Output the (x, y) coordinate of the center of the cell containing the given text.  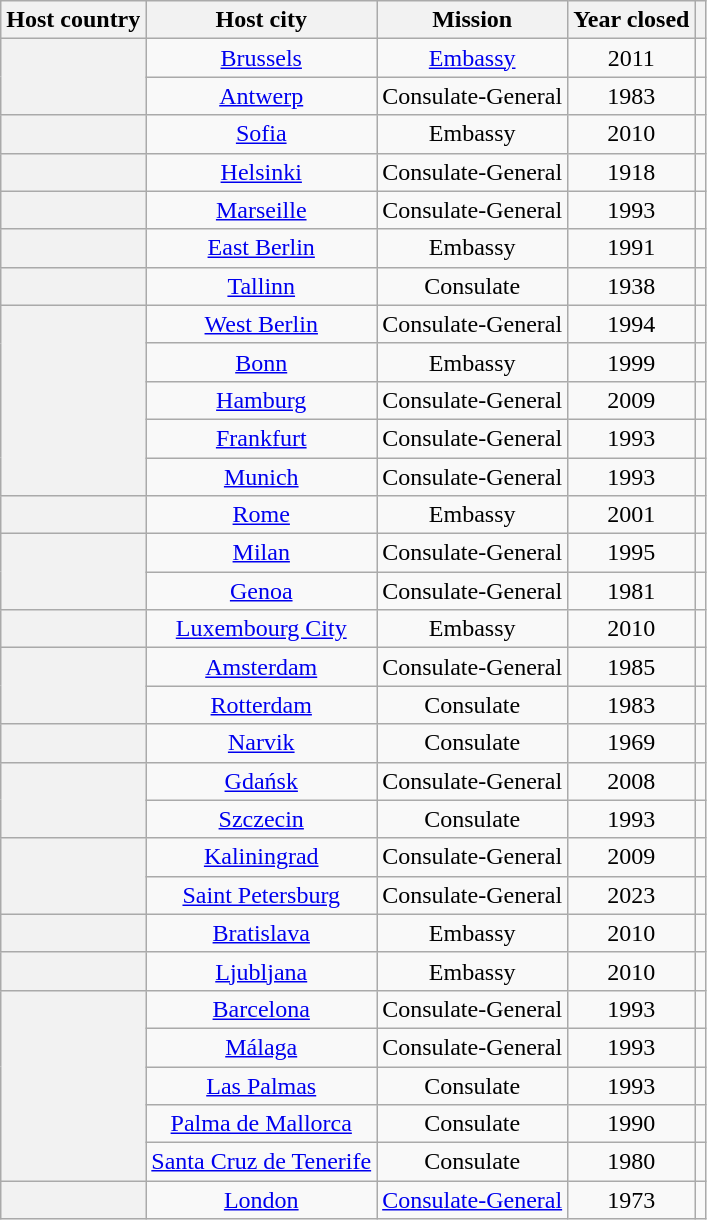
Host city (262, 20)
Palma de Mallorca (262, 1124)
Hamburg (262, 400)
Milan (262, 553)
Tallinn (262, 286)
Santa Cruz de Tenerife (262, 1162)
East Berlin (262, 248)
Amsterdam (262, 667)
Barcelona (262, 1009)
Frankfurt (262, 438)
1999 (632, 362)
Luxembourg City (262, 629)
2008 (632, 781)
Bonn (262, 362)
Rome (262, 515)
Antwerp (262, 96)
1994 (632, 324)
1985 (632, 667)
Saint Petersburg (262, 895)
Kaliningrad (262, 857)
1981 (632, 591)
Sofia (262, 134)
1918 (632, 172)
1973 (632, 1200)
Málaga (262, 1047)
Rotterdam (262, 705)
Year closed (632, 20)
2011 (632, 58)
1938 (632, 286)
Host country (74, 20)
1995 (632, 553)
London (262, 1200)
1990 (632, 1124)
West Berlin (262, 324)
Szczecin (262, 819)
2001 (632, 515)
1980 (632, 1162)
Genoa (262, 591)
Munich (262, 477)
2023 (632, 895)
Las Palmas (262, 1085)
Mission (472, 20)
Helsinki (262, 172)
Bratislava (262, 933)
Ljubljana (262, 971)
Narvik (262, 743)
Brussels (262, 58)
Marseille (262, 210)
Gdańsk (262, 781)
1969 (632, 743)
1991 (632, 248)
